From the cell containing the given text, extract its center point as [x, y] coordinate. 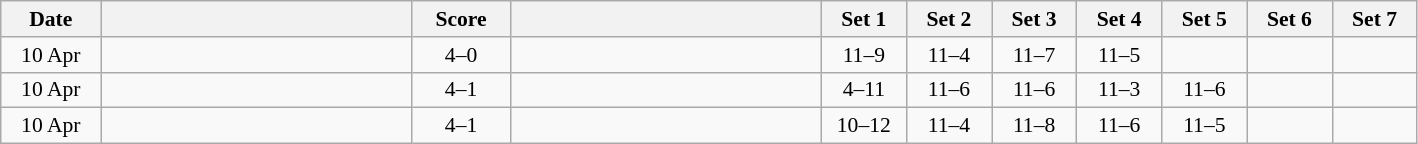
11–3 [1120, 90]
Set 1 [864, 19]
10–12 [864, 126]
Set 6 [1290, 19]
Set 4 [1120, 19]
11–9 [864, 55]
Set 3 [1034, 19]
Score [461, 19]
11–8 [1034, 126]
Date [51, 19]
Set 7 [1374, 19]
4–0 [461, 55]
11–7 [1034, 55]
Set 2 [948, 19]
4–11 [864, 90]
Set 5 [1204, 19]
